For the text-containing cell, return its midpoint in [x, y] coordinate format. 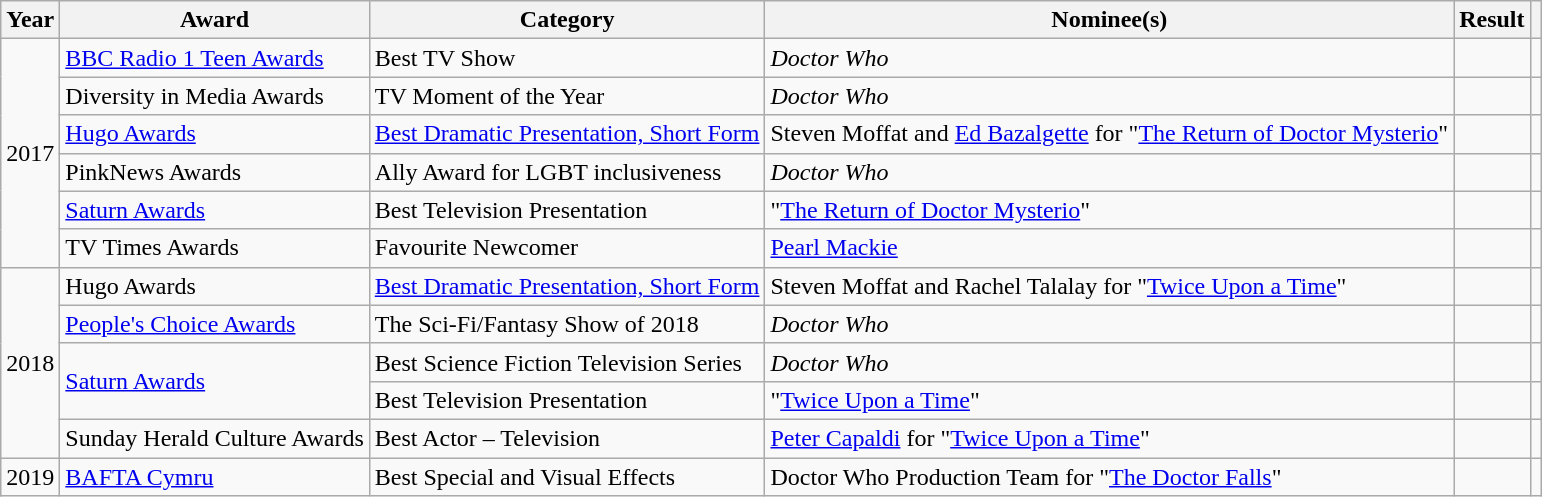
Diversity in Media Awards [214, 96]
Doctor Who Production Team for "The Doctor Falls" [1110, 477]
Category [567, 20]
Ally Award for LGBT inclusiveness [567, 172]
Result [1492, 20]
Peter Capaldi for "Twice Upon a Time" [1110, 438]
Best TV Show [567, 58]
Nominee(s) [1110, 20]
2017 [30, 153]
Steven Moffat and Rachel Talalay for "Twice Upon a Time" [1110, 286]
BAFTA Cymru [214, 477]
Best Special and Visual Effects [567, 477]
Steven Moffat and Ed Bazalgette for "The Return of Doctor Mysterio" [1110, 134]
"The Return of Doctor Mysterio" [1110, 210]
Best Science Fiction Television Series [567, 362]
TV Times Awards [214, 248]
2019 [30, 477]
Best Actor – Television [567, 438]
Pearl Mackie [1110, 248]
Year [30, 20]
People's Choice Awards [214, 324]
Sunday Herald Culture Awards [214, 438]
TV Moment of the Year [567, 96]
The Sci-Fi/Fantasy Show of 2018 [567, 324]
"Twice Upon a Time" [1110, 400]
Favourite Newcomer [567, 248]
2018 [30, 362]
PinkNews Awards [214, 172]
Award [214, 20]
BBC Radio 1 Teen Awards [214, 58]
